Scan for the cell matching the given text and deliver its (X, Y) coordinate at center. 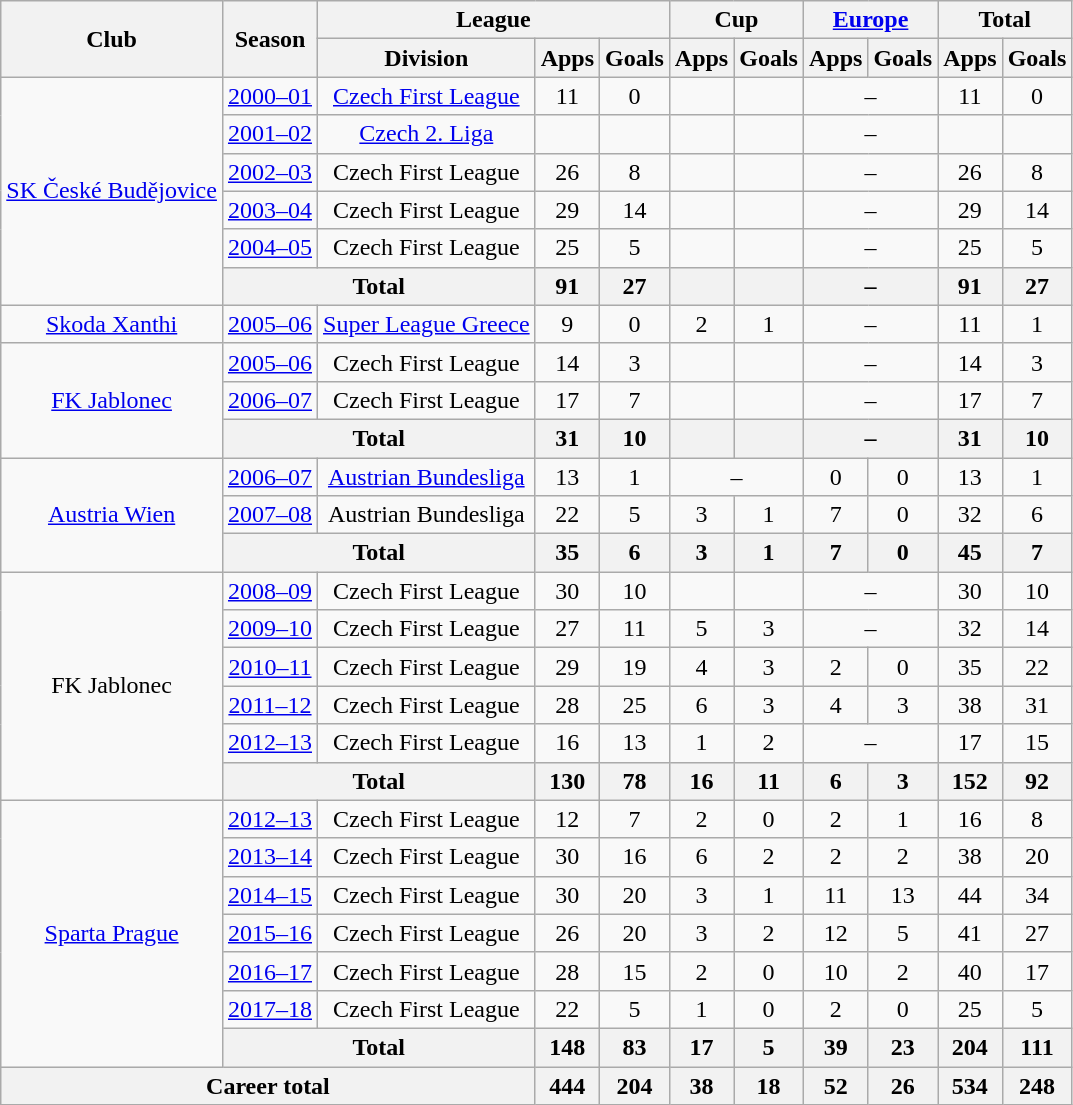
2010–11 (270, 667)
44 (970, 895)
83 (635, 1047)
2016–17 (270, 971)
18 (769, 1085)
2013–14 (270, 857)
78 (635, 781)
Career total (268, 1085)
Season (270, 39)
2007–08 (270, 515)
248 (1037, 1085)
SK České Budějovice (112, 191)
Europe (870, 20)
2000–01 (270, 96)
Cup (736, 20)
2017–18 (270, 1009)
Sparta Prague (112, 933)
Club (112, 39)
2009–10 (270, 629)
19 (635, 667)
52 (835, 1085)
2008–09 (270, 591)
23 (903, 1047)
39 (835, 1047)
2003–04 (270, 210)
40 (970, 971)
534 (970, 1085)
444 (567, 1085)
111 (1037, 1047)
2011–12 (270, 705)
148 (567, 1047)
League (494, 20)
Division (427, 58)
2014–15 (270, 895)
Czech 2. Liga (427, 134)
41 (970, 933)
Super League Greece (427, 324)
152 (970, 781)
92 (1037, 781)
2001–02 (270, 134)
9 (567, 324)
34 (1037, 895)
Skoda Xanthi (112, 324)
45 (970, 553)
2002–03 (270, 172)
130 (567, 781)
2004–05 (270, 248)
2015–16 (270, 933)
Austria Wien (112, 515)
